Capture the cell that displays the provided text and extract its [x, y] central coordinate. 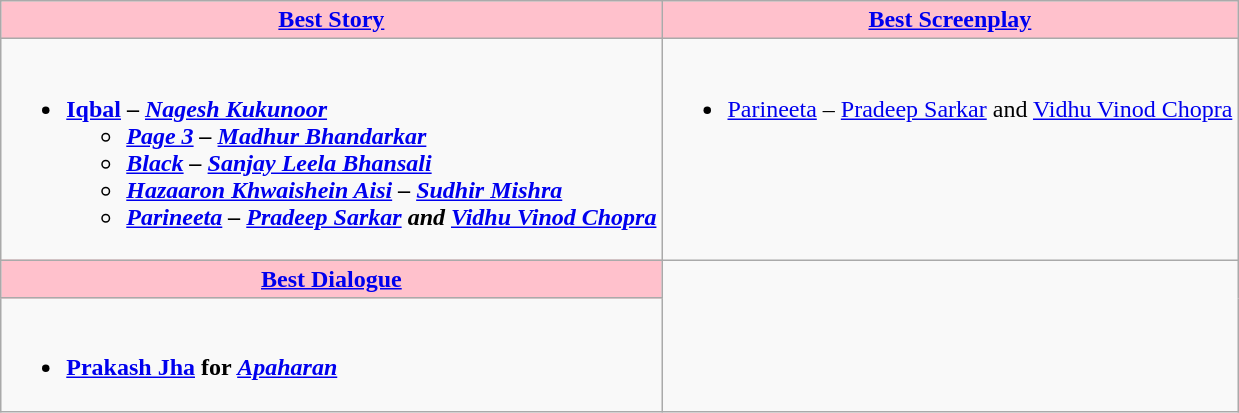
Prakash Jha for Apaharan [332, 354]
Best Dialogue [332, 279]
Best Screenplay [950, 20]
Parineeta – Pradeep Sarkar and Vidhu Vinod Chopra [950, 150]
Best Story [332, 20]
